Locate the cell with the specified text and output its [x, y] center coordinate. 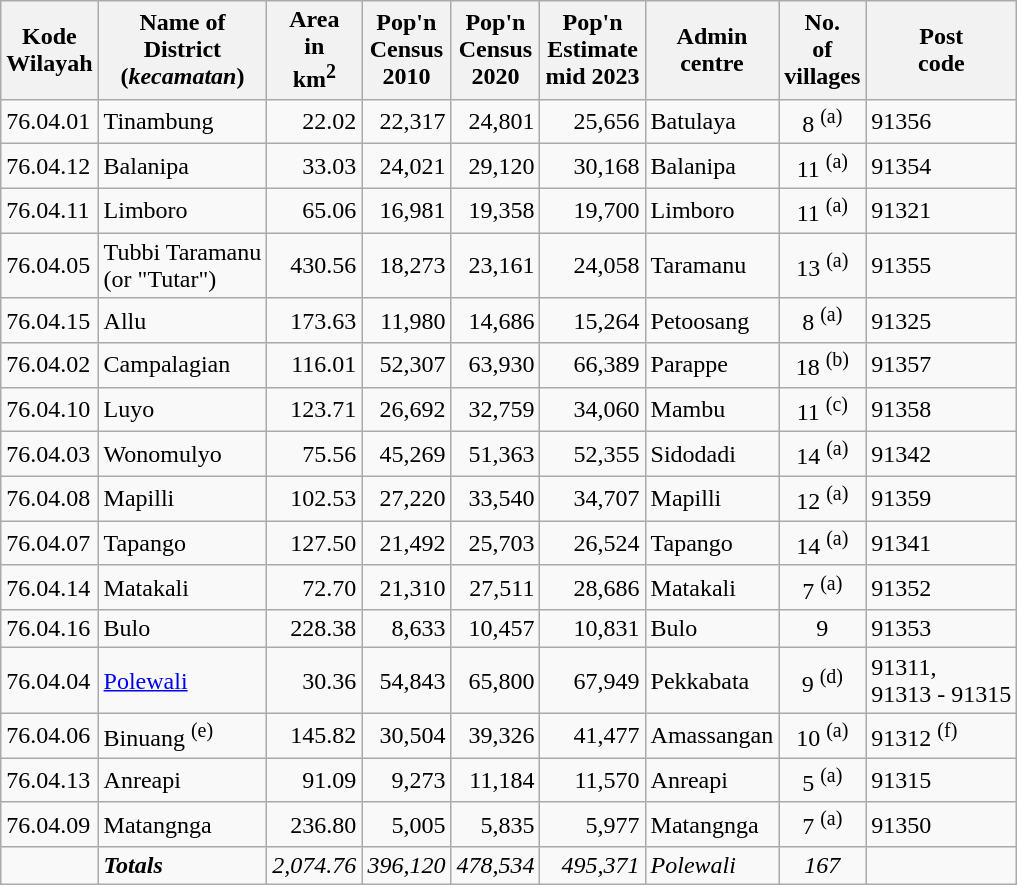
2,074.76 [314, 866]
9 (d) [822, 680]
127.50 [314, 544]
91350 [942, 824]
34,060 [592, 410]
24,058 [592, 266]
30.36 [314, 680]
228.38 [314, 629]
19,700 [592, 210]
91353 [942, 629]
Campalagian [182, 366]
39,326 [496, 736]
76.04.15 [50, 320]
11,184 [496, 780]
26,692 [406, 410]
Luyo [182, 410]
14,686 [496, 320]
15,264 [592, 320]
91356 [942, 122]
91355 [942, 266]
18 (b) [822, 366]
91342 [942, 454]
25,656 [592, 122]
Parappe [712, 366]
10,831 [592, 629]
123.71 [314, 410]
5,977 [592, 824]
24,801 [496, 122]
25,703 [496, 544]
16,981 [406, 210]
33,540 [496, 498]
76.04.11 [50, 210]
75.56 [314, 454]
91354 [942, 166]
19,358 [496, 210]
18,273 [406, 266]
236.80 [314, 824]
27,511 [496, 588]
91357 [942, 366]
Binuang (e) [182, 736]
Postcode [942, 50]
10 (a) [822, 736]
33.03 [314, 166]
478,534 [496, 866]
145.82 [314, 736]
76.04.06 [50, 736]
Name ofDistrict(kecamatan) [182, 50]
Pop'nEstimatemid 2023 [592, 50]
76.04.16 [50, 629]
8,633 [406, 629]
Wonomulyo [182, 454]
Admincentre [712, 50]
91311,91313 - 91315 [942, 680]
13 (a) [822, 266]
Tubbi Taramanu (or "Tutar") [182, 266]
9 [822, 629]
76.04.12 [50, 166]
66,389 [592, 366]
12 (a) [822, 498]
76.04.08 [50, 498]
76.04.04 [50, 680]
72.70 [314, 588]
Batulaya [712, 122]
5 (a) [822, 780]
76.04.10 [50, 410]
495,371 [592, 866]
76.04.09 [50, 824]
10,457 [496, 629]
22.02 [314, 122]
Pop'nCensus2020 [496, 50]
41,477 [592, 736]
54,843 [406, 680]
Mambu [712, 410]
76.04.13 [50, 780]
Kode Wilayah [50, 50]
28,686 [592, 588]
63,930 [496, 366]
5,835 [496, 824]
76.04.05 [50, 266]
76.04.03 [50, 454]
52,355 [592, 454]
Amassangan [712, 736]
76.04.01 [50, 122]
76.04.07 [50, 544]
32,759 [496, 410]
Sidodadi [712, 454]
34,707 [592, 498]
67,949 [592, 680]
76.04.02 [50, 366]
91315 [942, 780]
9,273 [406, 780]
21,492 [406, 544]
173.63 [314, 320]
91.09 [314, 780]
91358 [942, 410]
Taramanu [712, 266]
21,310 [406, 588]
11,980 [406, 320]
91312 (f) [942, 736]
30,504 [406, 736]
Allu [182, 320]
30,168 [592, 166]
52,307 [406, 366]
91341 [942, 544]
5,005 [406, 824]
No.ofvillages [822, 50]
23,161 [496, 266]
Tinambung [182, 122]
167 [822, 866]
24,021 [406, 166]
91359 [942, 498]
Totals [182, 866]
91325 [942, 320]
27,220 [406, 498]
Area in km2 [314, 50]
91321 [942, 210]
Pop'nCensus2010 [406, 50]
76.04.14 [50, 588]
11 (c) [822, 410]
Pekkabata [712, 680]
45,269 [406, 454]
22,317 [406, 122]
116.01 [314, 366]
29,120 [496, 166]
65.06 [314, 210]
102.53 [314, 498]
430.56 [314, 266]
51,363 [496, 454]
11,570 [592, 780]
26,524 [592, 544]
Petoosang [712, 320]
396,120 [406, 866]
65,800 [496, 680]
91352 [942, 588]
